Pinpoint the cell where the given text exists, returning its [X, Y] midpoint coordinate. 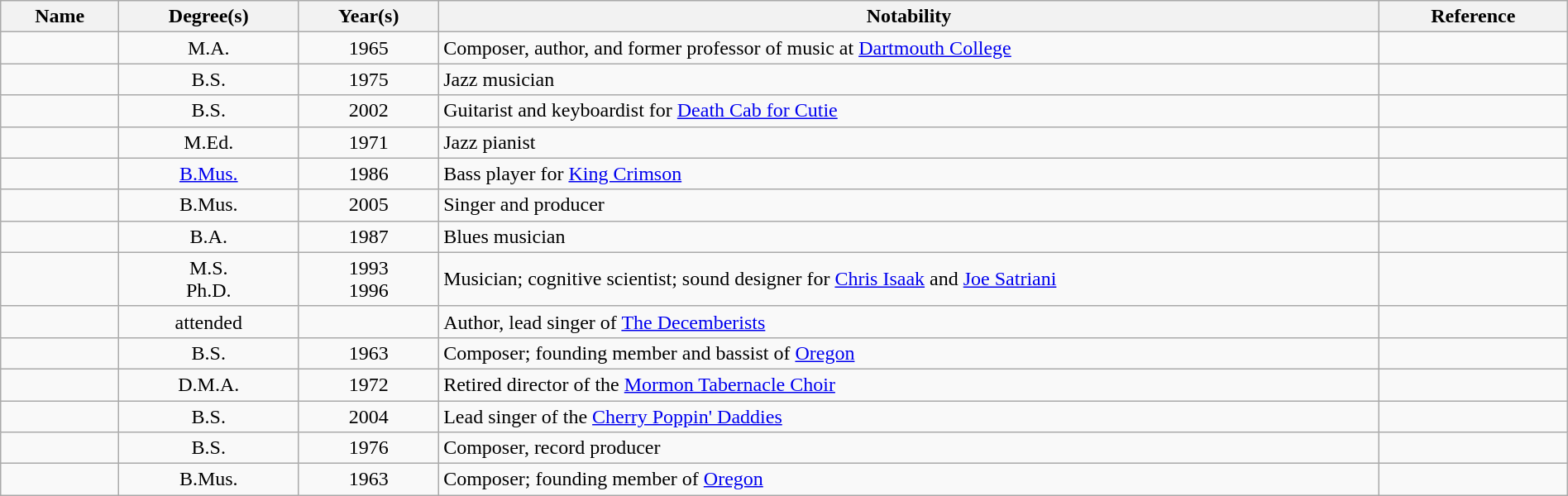
19931996 [369, 279]
Author, lead singer of The Decemberists [910, 322]
Notability [910, 17]
Name [60, 17]
Jazz musician [910, 79]
Degree(s) [208, 17]
attended [208, 322]
1987 [369, 236]
Composer, record producer [910, 448]
1972 [369, 384]
Lead singer of the Cherry Poppin' Daddies [910, 416]
Guitarist and keyboardist for Death Cab for Cutie [910, 111]
1975 [369, 79]
Musician; cognitive scientist; sound designer for Chris Isaak and Joe Satriani [910, 279]
Composer; founding member of Oregon [910, 479]
B.A. [208, 236]
M.A. [208, 48]
Retired director of the Mormon Tabernacle Choir [910, 384]
1965 [369, 48]
2002 [369, 111]
Singer and producer [910, 205]
Composer; founding member and bassist of Oregon [910, 353]
Composer, author, and former professor of music at Dartmouth College [910, 48]
1986 [369, 174]
2005 [369, 205]
M.S.Ph.D. [208, 279]
M.Ed. [208, 142]
1971 [369, 142]
Jazz pianist [910, 142]
Bass player for King Crimson [910, 174]
Blues musician [910, 236]
D.M.A. [208, 384]
Reference [1473, 17]
1976 [369, 448]
2004 [369, 416]
Year(s) [369, 17]
